From the cell containing the given text, extract its center point as [x, y] coordinate. 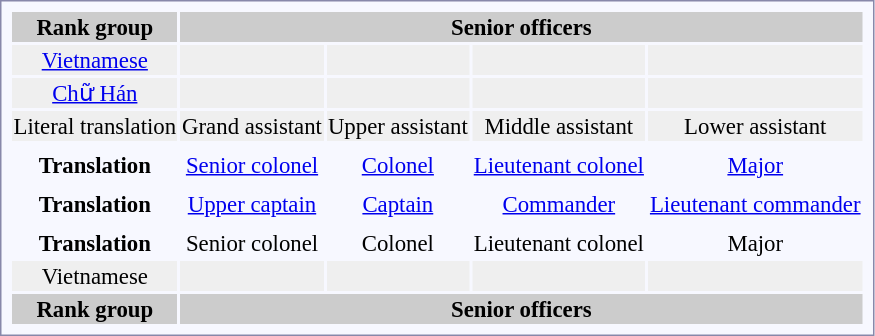
Literal translation [95, 126]
Middle assistant [558, 126]
Lower assistant [755, 126]
Upper captain [252, 204]
Grand assistant [252, 126]
Captain [398, 204]
Commander [558, 204]
Chữ Hán [95, 93]
Lieutenant commander [755, 204]
Upper assistant [398, 126]
